Capture the cell that displays the provided text and extract its (X, Y) central coordinate. 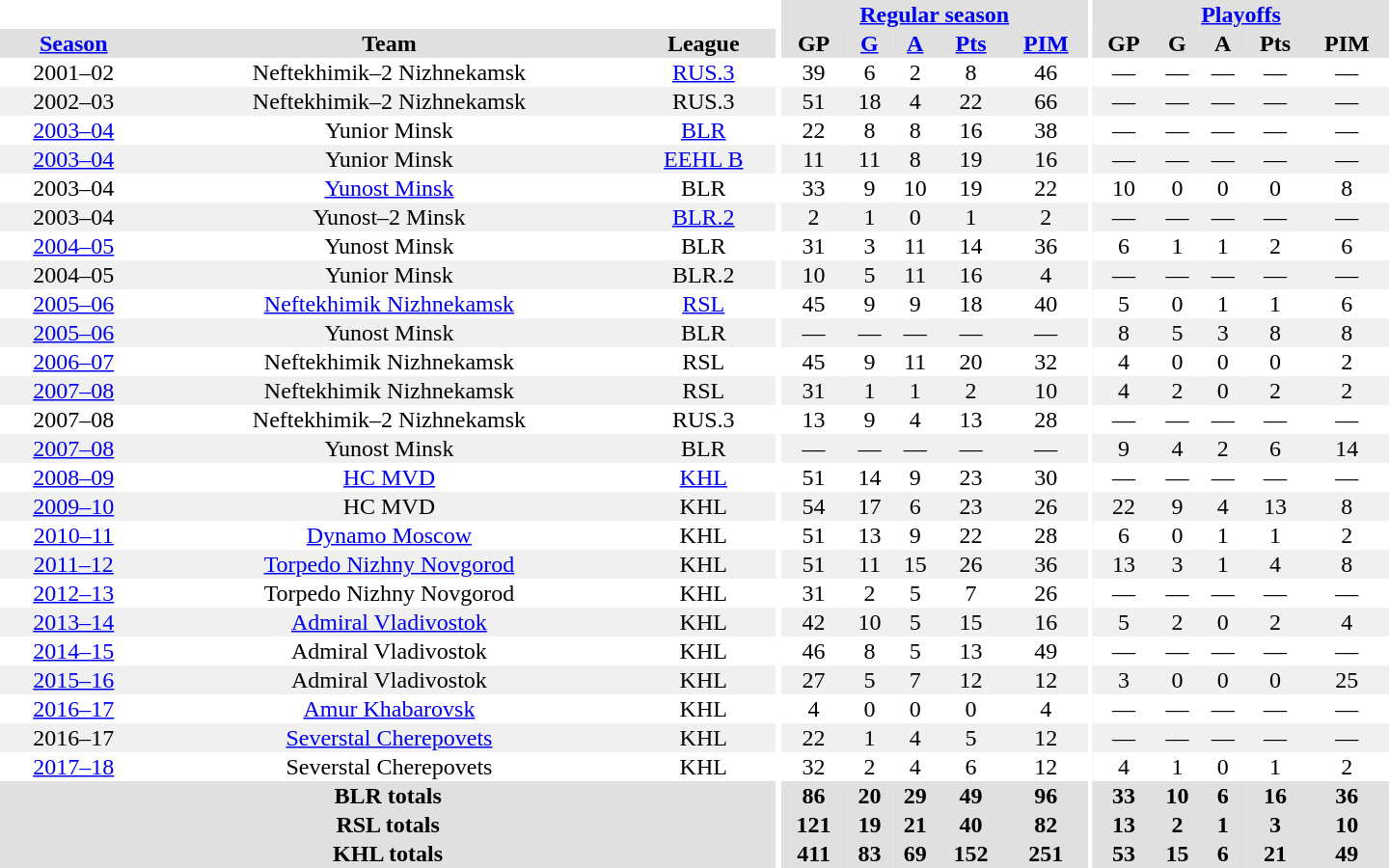
League (703, 43)
EEHL B (703, 159)
Regular season (934, 14)
2009–10 (73, 506)
Yunost–2 Minsk (390, 217)
27 (813, 680)
2017–18 (73, 767)
411 (813, 854)
Amur Khabarovsk (390, 709)
29 (914, 796)
82 (1046, 825)
30 (1046, 477)
54 (813, 506)
25 (1347, 680)
251 (1046, 854)
2001–02 (73, 72)
2002–03 (73, 101)
KHL totals (388, 854)
121 (813, 825)
96 (1046, 796)
2013–14 (73, 622)
2010–11 (73, 535)
39 (813, 72)
17 (870, 506)
2015–16 (73, 680)
2014–15 (73, 651)
BLR totals (388, 796)
42 (813, 622)
2008–09 (73, 477)
66 (1046, 101)
Dynamo Moscow (390, 535)
RSL totals (388, 825)
Playoffs (1240, 14)
53 (1124, 854)
86 (813, 796)
38 (1046, 130)
Team (390, 43)
152 (970, 854)
Season (73, 43)
2012–13 (73, 593)
69 (914, 854)
83 (870, 854)
2011–12 (73, 564)
2006–07 (73, 362)
